Pinpoint the cell where the given text exists, returning its [X, Y] midpoint coordinate. 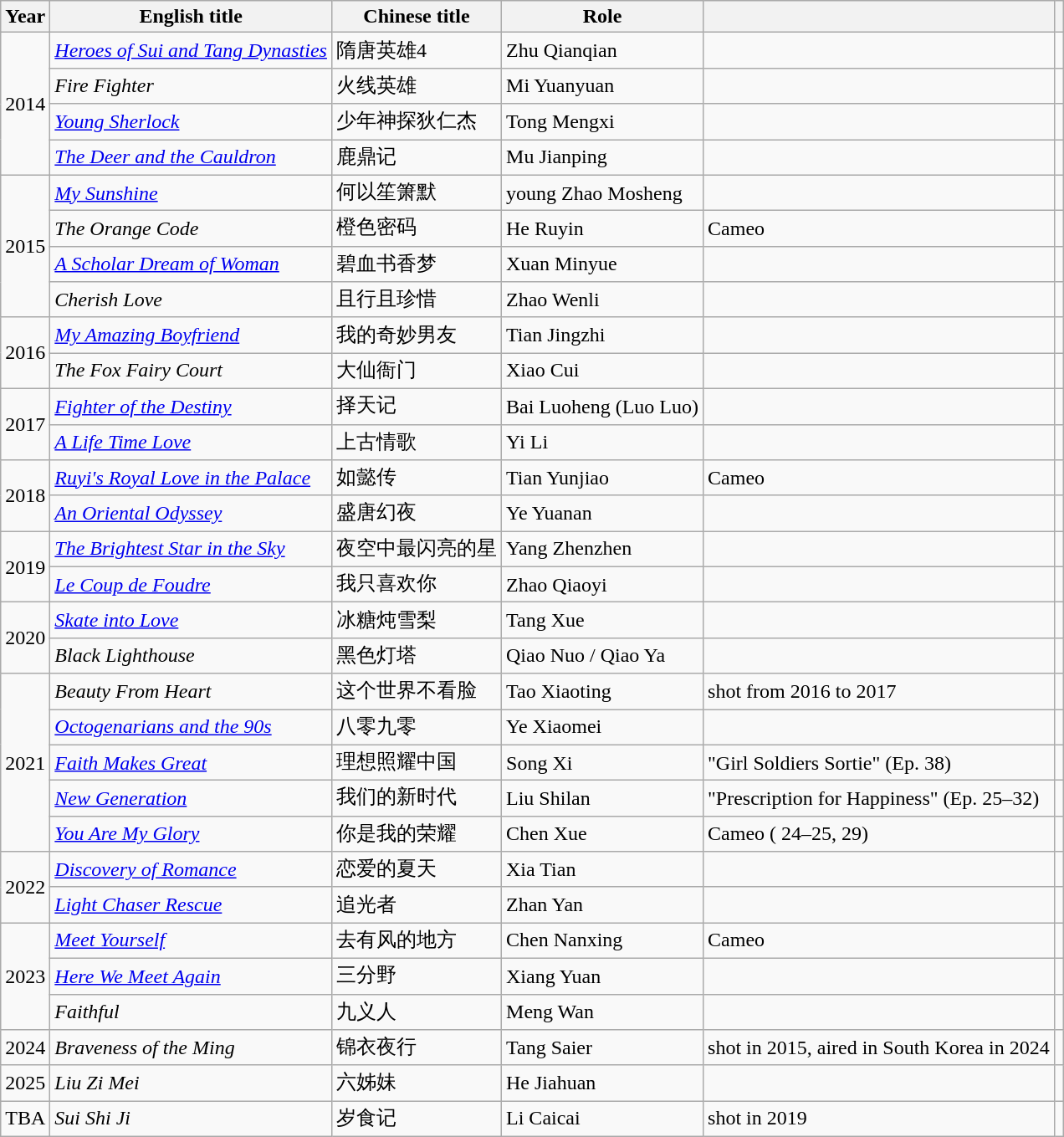
Ye Yuanan [602, 514]
Tian Jingzhi [602, 335]
shot in 2019 [879, 1119]
English title [191, 17]
Xiao Cui [602, 371]
The Orange Code [191, 229]
且行且珍惜 [417, 300]
大仙衙门 [417, 371]
Liu Shilan [602, 798]
Zhan Yan [602, 905]
我只喜欢你 [417, 584]
2018 [25, 495]
An Oriental Odyssey [191, 514]
The Brightest Star in the Sky [191, 549]
Xia Tian [602, 870]
young Zhao Mosheng [602, 192]
三分野 [417, 976]
The Deer and the Cauldron [191, 157]
Ruyi's Royal Love in the Palace [191, 479]
2022 [25, 887]
2025 [25, 1083]
"Girl Soldiers Sortie" (Ep. 38) [879, 763]
Meng Wan [602, 1012]
Mu Jianping [602, 157]
Chen Xue [602, 833]
shot from 2016 to 2017 [879, 691]
Zhao Wenli [602, 300]
Zhu Qianqian [602, 50]
New Generation [191, 798]
去有风的地方 [417, 940]
2021 [25, 763]
锦衣夜行 [417, 1047]
理想照耀中国 [417, 763]
盛唐幻夜 [417, 514]
Qiao Nuo / Qiao Ya [602, 656]
八零九零 [417, 728]
2017 [25, 423]
Yang Zhenzhen [602, 549]
Sui Shi Ji [191, 1119]
He Jiahuan [602, 1083]
Here We Meet Again [191, 976]
Chen Nanxing [602, 940]
我的奇妙男友 [417, 335]
Faith Makes Great [191, 763]
2016 [25, 353]
Heroes of Sui and Tang Dynasties [191, 50]
Tong Mengxi [602, 122]
Ye Xiaomei [602, 728]
何以笙箫默 [417, 192]
我们的新时代 [417, 798]
Tian Yunjiao [602, 479]
Zhao Qiaoyi [602, 584]
这个世界不看脸 [417, 691]
Chinese title [417, 17]
Young Sherlock [191, 122]
Bai Luoheng (Luo Luo) [602, 407]
择天记 [417, 407]
隋唐英雄4 [417, 50]
2024 [25, 1047]
2015 [25, 246]
Discovery of Romance [191, 870]
2019 [25, 567]
Liu Zi Mei [191, 1083]
2014 [25, 104]
Faithful [191, 1012]
A Scholar Dream of Woman [191, 264]
Xiang Yuan [602, 976]
Xuan Minyue [602, 264]
Li Caicai [602, 1119]
Light Chaser Rescue [191, 905]
鹿鼎记 [417, 157]
Tao Xiaoting [602, 691]
He Ruyin [602, 229]
少年神探狄仁杰 [417, 122]
Role [602, 17]
The Fox Fairy Court [191, 371]
火线英雄 [417, 85]
Braveness of the Ming [191, 1047]
Black Lighthouse [191, 656]
橙色密码 [417, 229]
shot in 2015, aired in South Korea in 2024 [879, 1047]
Cameo ( 24–25, 29) [879, 833]
Tang Saier [602, 1047]
碧血书香梦 [417, 264]
追光者 [417, 905]
Fighter of the Destiny [191, 407]
夜空中最闪亮的星 [417, 549]
你是我的荣耀 [417, 833]
Skate into Love [191, 621]
Beauty From Heart [191, 691]
My Amazing Boyfriend [191, 335]
Yi Li [602, 442]
Cherish Love [191, 300]
My Sunshine [191, 192]
TBA [25, 1119]
六姊妹 [417, 1083]
A Life Time Love [191, 442]
You Are My Glory [191, 833]
如懿传 [417, 479]
冰糖炖雪梨 [417, 621]
Le Coup de Foudre [191, 584]
2020 [25, 638]
Song Xi [602, 763]
恋爱的夏天 [417, 870]
Tang Xue [602, 621]
Octogenarians and the 90s [191, 728]
2023 [25, 976]
"Prescription for Happiness" (Ep. 25–32) [879, 798]
岁食记 [417, 1119]
上古情歌 [417, 442]
Fire Fighter [191, 85]
Meet Yourself [191, 940]
Mi Yuanyuan [602, 85]
黑色灯塔 [417, 656]
九义人 [417, 1012]
Year [25, 17]
